Output the (X, Y) coordinate of the center of the cell containing the given text.  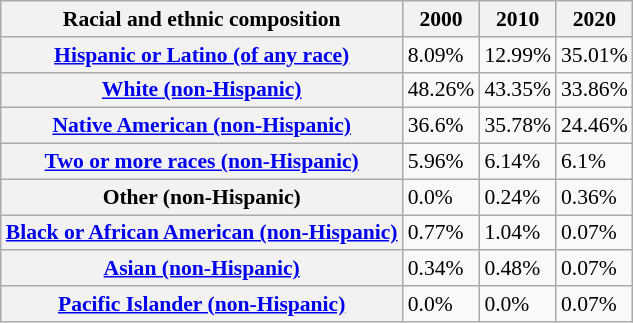
White (non-Hispanic) (202, 90)
2000 (442, 19)
0.34% (442, 269)
12.99% (518, 55)
8.09% (442, 55)
35.78% (518, 126)
0.24% (518, 197)
Other (non-Hispanic) (202, 197)
Asian (non-Hispanic) (202, 269)
24.46% (594, 126)
2010 (518, 19)
43.35% (518, 90)
0.77% (442, 233)
33.86% (594, 90)
Racial and ethnic composition (202, 19)
Two or more races (non-Hispanic) (202, 162)
35.01% (594, 55)
Black or African American (non-Hispanic) (202, 233)
5.96% (442, 162)
Pacific Islander (non-Hispanic) (202, 304)
6.14% (518, 162)
2020 (594, 19)
Hispanic or Latino (of any race) (202, 55)
1.04% (518, 233)
36.6% (442, 126)
0.36% (594, 197)
48.26% (442, 90)
0.48% (518, 269)
6.1% (594, 162)
Native American (non-Hispanic) (202, 126)
